Capture the cell that displays the provided text and extract its (x, y) central coordinate. 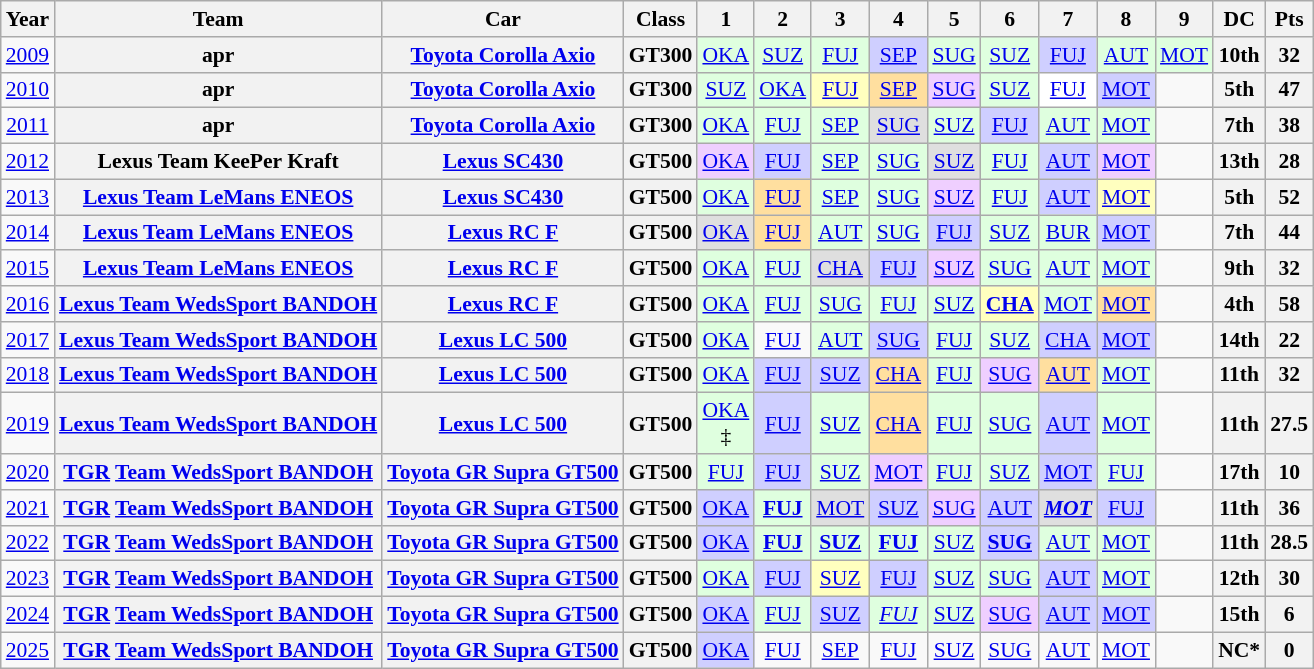
15th (1239, 615)
38 (1289, 126)
52 (1289, 197)
2016 (28, 304)
OKA‡ (726, 424)
2011 (28, 126)
Team (218, 19)
4th (1239, 304)
Class (661, 19)
3 (840, 19)
2023 (28, 579)
1 (726, 19)
2015 (28, 269)
2 (782, 19)
28 (1289, 162)
2009 (28, 55)
36 (1289, 508)
28.5 (1289, 543)
2025 (28, 650)
9th (1239, 269)
2021 (28, 508)
47 (1289, 90)
2010 (28, 90)
30 (1289, 579)
7 (1068, 19)
2013 (28, 197)
2017 (28, 340)
Pts (1289, 19)
2018 (28, 375)
0 (1289, 650)
2014 (28, 233)
58 (1289, 304)
Year (28, 19)
BUR (1068, 233)
44 (1289, 233)
14th (1239, 340)
9 (1184, 19)
2019 (28, 424)
12th (1239, 579)
Lexus Team KeePer Kraft (218, 162)
10th (1239, 55)
8 (1126, 19)
10 (1289, 472)
2024 (28, 615)
22 (1289, 340)
2012 (28, 162)
DC (1239, 19)
4 (898, 19)
2020 (28, 472)
13th (1239, 162)
NC* (1239, 650)
27.5 (1289, 424)
Car (502, 19)
17th (1239, 472)
5 (954, 19)
2022 (28, 543)
